For the text-containing cell, return its midpoint in (X, Y) coordinate format. 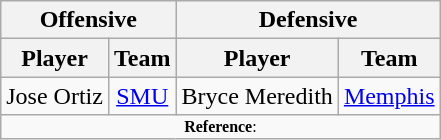
Bryce Meredith (257, 96)
SMU (142, 96)
Jose Ortiz (55, 96)
Defensive (308, 20)
Reference: (220, 127)
Memphis (389, 96)
Offensive (88, 20)
